Detect which cell encompasses the target text, then output its (X, Y) center coordinate. 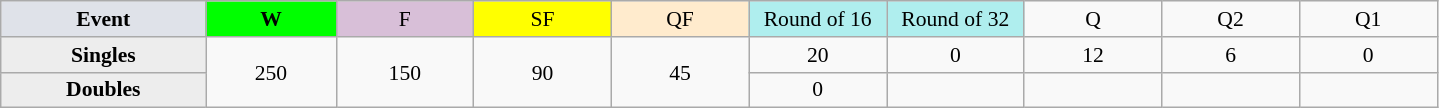
6 (1231, 55)
90 (543, 72)
QF (680, 19)
150 (405, 72)
Round of 32 (955, 19)
45 (680, 72)
SF (543, 19)
12 (1093, 55)
Singles (104, 55)
W (271, 19)
250 (271, 72)
Q2 (1231, 19)
Doubles (104, 90)
Round of 16 (818, 19)
Q1 (1368, 19)
F (405, 19)
Event (104, 19)
20 (818, 55)
Q (1093, 19)
